Find where the given text appears and provide that cell's center as (X, Y) coordinate. 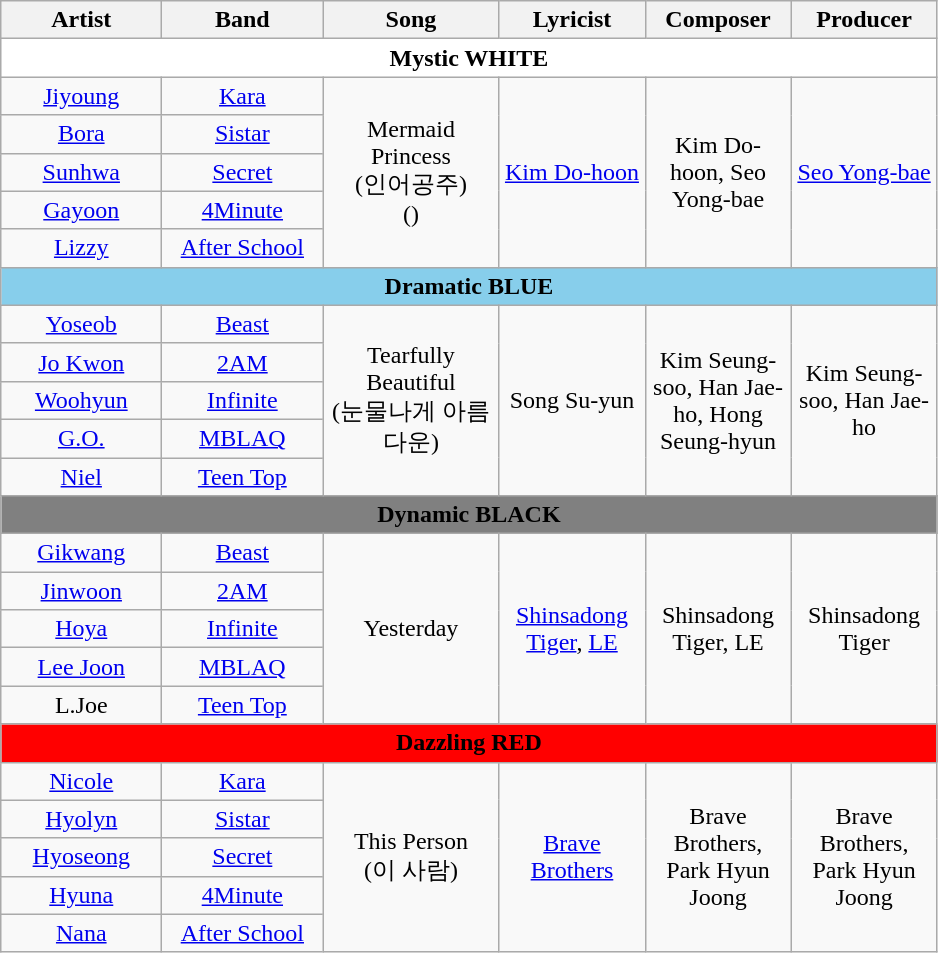
Hoya (82, 629)
Kim Do-hoon, Seo Yong-bae (718, 172)
Hyuna (82, 895)
Artist (82, 20)
Nana (82, 933)
Gayoon (82, 210)
Sunhwa (82, 172)
Jiyoung (82, 96)
Band (242, 20)
Gikwang (82, 553)
Niel (82, 477)
Song (411, 20)
Jinwoon (82, 591)
Dynamic BLACK (469, 515)
Jo Kwon (82, 362)
L.Joe (82, 705)
Mystic WHITE (469, 58)
Bora (82, 134)
Song Su-yun (572, 400)
Lyricist (572, 20)
Mermaid Princess(인어공주)() (411, 172)
Tearfully Beautiful(눈물나게 아름다운) (411, 400)
Yesterday (411, 629)
This Person(이 사람) (411, 857)
Shinsadong Tiger (864, 629)
Kim Do-hoon (572, 172)
Producer (864, 20)
G.O. (82, 438)
Yoseob (82, 324)
Seo Yong-bae (864, 172)
Hyolyn (82, 819)
Kim Seung-soo, Han Jae-ho, Hong Seung-hyun (718, 400)
Composer (718, 20)
Kim Seung-soo, Han Jae-ho (864, 400)
Woohyun (82, 400)
Lizzy (82, 248)
Nicole (82, 781)
Brave Brothers (572, 857)
Dramatic BLUE (469, 286)
Lee Joon (82, 667)
Hyoseong (82, 857)
Dazzling RED (469, 743)
